Return (X, Y) of the center of cell containing provided text 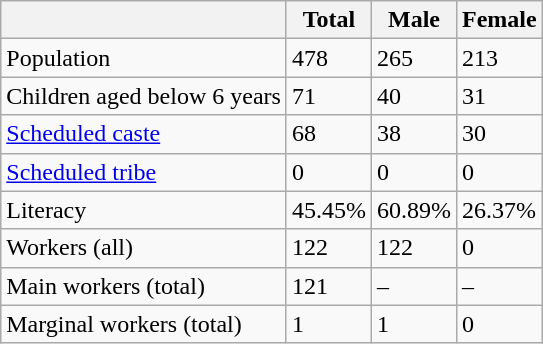
71 (328, 96)
Marginal workers (total) (144, 324)
38 (414, 134)
121 (328, 286)
Male (414, 20)
Total (328, 20)
Female (500, 20)
Children aged below 6 years (144, 96)
30 (500, 134)
68 (328, 134)
Literacy (144, 210)
Main workers (total) (144, 286)
Population (144, 58)
Workers (all) (144, 248)
Scheduled tribe (144, 172)
26.37% (500, 210)
478 (328, 58)
Scheduled caste (144, 134)
40 (414, 96)
45.45% (328, 210)
213 (500, 58)
265 (414, 58)
60.89% (414, 210)
31 (500, 96)
